Detect which cell encompasses the target text, then output its (X, Y) center coordinate. 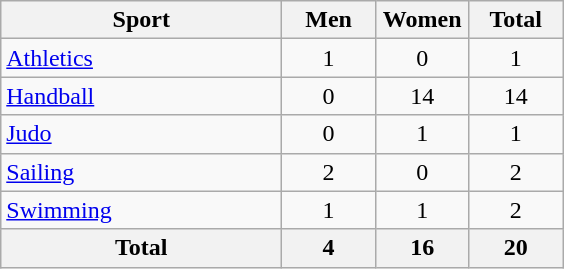
Swimming (142, 210)
Women (422, 20)
Athletics (142, 58)
4 (329, 248)
Sailing (142, 172)
16 (422, 248)
Judo (142, 134)
20 (516, 248)
Handball (142, 96)
Sport (142, 20)
Men (329, 20)
